Output the [X, Y] coordinate of the center of the cell containing the given text.  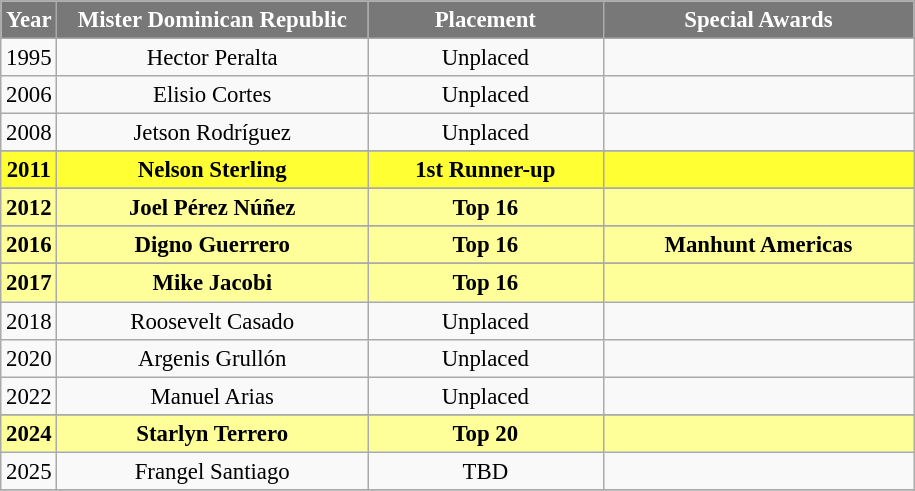
Placement [486, 20]
2008 [29, 133]
Starlyn Terrero [212, 433]
Jetson Rodríguez [212, 133]
2024 [29, 433]
Manhunt Americas [758, 245]
Mister Dominican Republic [212, 20]
2006 [29, 95]
Frangel Santiago [212, 471]
2011 [29, 170]
Elisio Cortes [212, 95]
Special Awards [758, 20]
2016 [29, 245]
Roosevelt Casado [212, 321]
1995 [29, 58]
Digno Guerrero [212, 245]
2020 [29, 358]
TBD [486, 471]
2025 [29, 471]
Year [29, 20]
1st Runner-up [486, 170]
2017 [29, 283]
2012 [29, 208]
Joel Pérez Núñez [212, 208]
Argenis Grullón [212, 358]
Top 20 [486, 433]
Nelson Sterling [212, 170]
Mike Jacobi [212, 283]
2022 [29, 396]
Hector Peralta [212, 58]
2018 [29, 321]
Manuel Arias [212, 396]
